Scan for the cell matching the given text and deliver its [X, Y] coordinate at center. 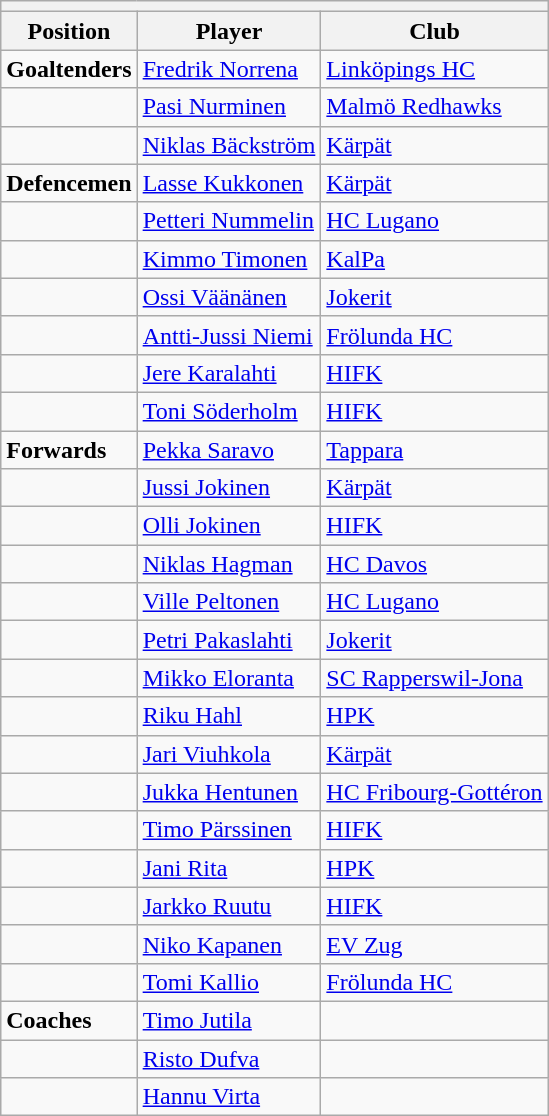
Hannu Virta [229, 1097]
Kimmo Timonen [229, 259]
Petteri Nummelin [229, 221]
Tappara [434, 449]
Jarkko Ruutu [229, 906]
Olli Jokinen [229, 526]
Tomi Kallio [229, 982]
Malmö Redhawks [434, 107]
KalPa [434, 259]
Niklas Hagman [229, 564]
Timo Pärssinen [229, 830]
HC Fribourg-Gottéron [434, 792]
Niklas Bäckström [229, 145]
Mikko Eloranta [229, 678]
Jukka Hentunen [229, 792]
Defencemen [69, 183]
Jari Viuhkola [229, 754]
Pekka Saravo [229, 449]
SC Rapperswil-Jona [434, 678]
Jussi Jokinen [229, 488]
Coaches [69, 1020]
Ville Peltonen [229, 602]
Petri Pakaslahti [229, 640]
Riku Hahl [229, 716]
Fredrik Norrena [229, 69]
HC Davos [434, 564]
Niko Kapanen [229, 944]
EV Zug [434, 944]
Timo Jutila [229, 1020]
Jere Karalahti [229, 373]
Position [69, 31]
Club [434, 31]
Linköpings HC [434, 69]
Antti-Jussi Niemi [229, 335]
Risto Dufva [229, 1059]
Lasse Kukkonen [229, 183]
Player [229, 31]
Pasi Nurminen [229, 107]
Toni Söderholm [229, 411]
Goaltenders [69, 69]
Jani Rita [229, 868]
Forwards [69, 449]
Ossi Väänänen [229, 297]
